From the cell containing the given text, extract its center point as (x, y) coordinate. 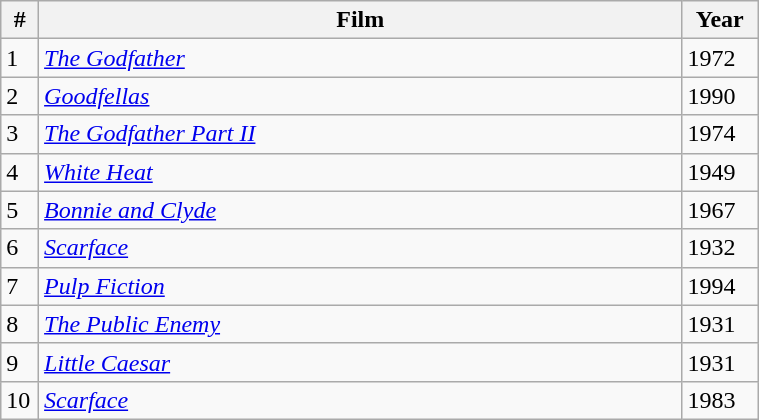
8 (20, 324)
2 (20, 96)
Year (720, 20)
5 (20, 210)
The Godfather Part II (360, 134)
7 (20, 286)
1983 (720, 400)
The Godfather (360, 58)
1967 (720, 210)
# (20, 20)
9 (20, 362)
10 (20, 400)
Goodfellas (360, 96)
4 (20, 172)
The Public Enemy (360, 324)
1974 (720, 134)
1994 (720, 286)
1949 (720, 172)
1990 (720, 96)
Little Caesar (360, 362)
Film (360, 20)
White Heat (360, 172)
1932 (720, 248)
6 (20, 248)
Bonnie and Clyde (360, 210)
1 (20, 58)
1972 (720, 58)
Pulp Fiction (360, 286)
3 (20, 134)
